Output the [X, Y] coordinate of the center of the cell containing the given text.  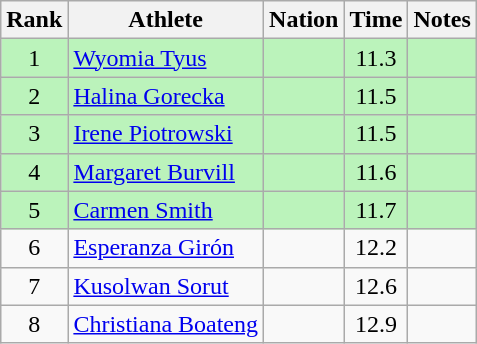
Time [376, 20]
Wyomia Tyus [166, 58]
Rank [34, 20]
Kusolwan Sorut [166, 286]
12.6 [376, 286]
6 [34, 248]
Notes [442, 20]
12.2 [376, 248]
5 [34, 210]
7 [34, 286]
Carmen Smith [166, 210]
2 [34, 96]
11.6 [376, 172]
Christiana Boateng [166, 324]
1 [34, 58]
Halina Gorecka [166, 96]
Irene Piotrowski [166, 134]
8 [34, 324]
Nation [304, 20]
12.9 [376, 324]
11.3 [376, 58]
Margaret Burvill [166, 172]
Athlete [166, 20]
3 [34, 134]
4 [34, 172]
Esperanza Girón [166, 248]
11.7 [376, 210]
